Detect which cell encompasses the target text, then output its [x, y] center coordinate. 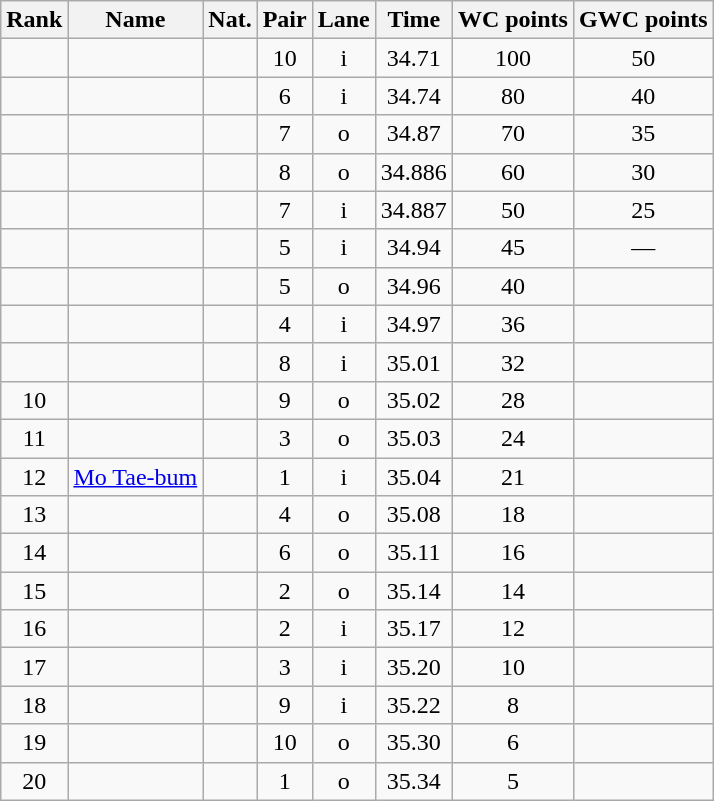
34.887 [414, 210]
19 [34, 743]
35 [643, 134]
Pair [284, 20]
35.03 [414, 438]
35.30 [414, 743]
15 [34, 591]
Rank [34, 20]
34.87 [414, 134]
28 [512, 400]
34.886 [414, 172]
70 [512, 134]
30 [643, 172]
20 [34, 781]
35.08 [414, 515]
Time [414, 20]
34.71 [414, 58]
GWC points [643, 20]
11 [34, 438]
80 [512, 96]
36 [512, 324]
60 [512, 172]
100 [512, 58]
34.96 [414, 286]
35.14 [414, 591]
35.34 [414, 781]
45 [512, 248]
34.94 [414, 248]
35.20 [414, 667]
25 [643, 210]
35.11 [414, 553]
Lane [344, 20]
WC points [512, 20]
Mo Tae-bum [136, 477]
35.17 [414, 629]
35.22 [414, 705]
— [643, 248]
35.04 [414, 477]
32 [512, 362]
17 [34, 667]
35.02 [414, 400]
35.01 [414, 362]
34.97 [414, 324]
Name [136, 20]
13 [34, 515]
34.74 [414, 96]
Nat. [230, 20]
21 [512, 477]
24 [512, 438]
